Provide the [X, Y] coordinate of the cell's center where the given text is located.  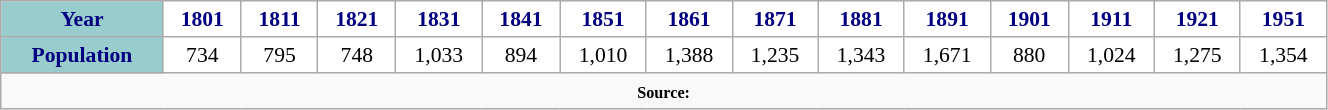
1881 [861, 19]
1821 [357, 19]
1891 [947, 19]
1911 [1111, 19]
Population [82, 55]
1,010 [603, 55]
1901 [1029, 19]
734 [202, 55]
1921 [1197, 19]
Source: [664, 92]
1,671 [947, 55]
1871 [775, 19]
748 [357, 55]
1,033 [439, 55]
Year [82, 19]
1851 [603, 19]
1,024 [1111, 55]
1,235 [775, 55]
880 [1029, 55]
1841 [521, 19]
1831 [439, 19]
894 [521, 55]
795 [279, 55]
1811 [279, 19]
1,354 [1283, 55]
1,388 [689, 55]
1861 [689, 19]
1,343 [861, 55]
1801 [202, 19]
1,275 [1197, 55]
1951 [1283, 19]
